Identify which cell holds the provided text, then report its [x, y] central coordinate. 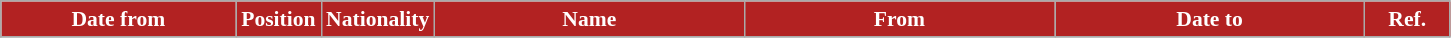
Date to [1210, 19]
Ref. [1408, 19]
From [899, 19]
Position [278, 19]
Name [589, 19]
Date from [118, 19]
Nationality [378, 19]
